Identify which cell holds the provided text, then report its (X, Y) central coordinate. 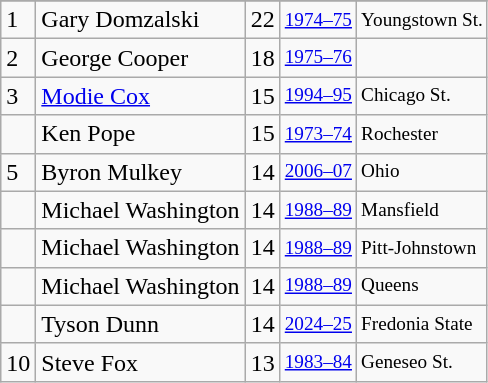
5 (18, 172)
Byron Mulkey (140, 172)
1994–95 (318, 96)
George Cooper (140, 58)
10 (18, 362)
22 (262, 20)
3 (18, 96)
1975–76 (318, 58)
Geneseo St. (422, 362)
Gary Domzalski (140, 20)
1983–84 (318, 362)
1974–75 (318, 20)
Mansfield (422, 210)
13 (262, 362)
1 (18, 20)
Steve Fox (140, 362)
Rochester (422, 134)
Modie Cox (140, 96)
18 (262, 58)
Youngstown St. (422, 20)
Queens (422, 286)
Fredonia State (422, 324)
2024–25 (318, 324)
Tyson Dunn (140, 324)
Pitt-Johnstown (422, 248)
Chicago St. (422, 96)
2006–07 (318, 172)
Ken Pope (140, 134)
2 (18, 58)
Ohio (422, 172)
1973–74 (318, 134)
